For the text-containing cell, return its midpoint in (x, y) coordinate format. 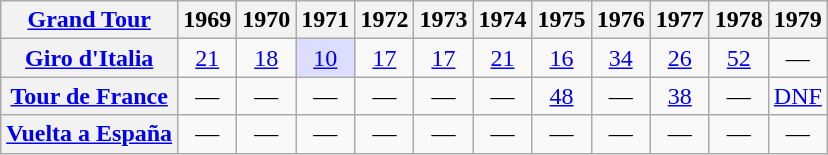
1979 (798, 20)
1974 (502, 20)
1970 (266, 20)
DNF (798, 96)
48 (562, 96)
16 (562, 58)
1973 (444, 20)
Grand Tour (90, 20)
34 (620, 58)
52 (738, 58)
1976 (620, 20)
1975 (562, 20)
Giro d'Italia (90, 58)
1971 (326, 20)
Tour de France (90, 96)
1969 (208, 20)
18 (266, 58)
1978 (738, 20)
Vuelta a España (90, 134)
26 (680, 58)
1977 (680, 20)
10 (326, 58)
38 (680, 96)
1972 (384, 20)
